Return the [x, y] coordinate for the center point of the cell that contains the specified text.  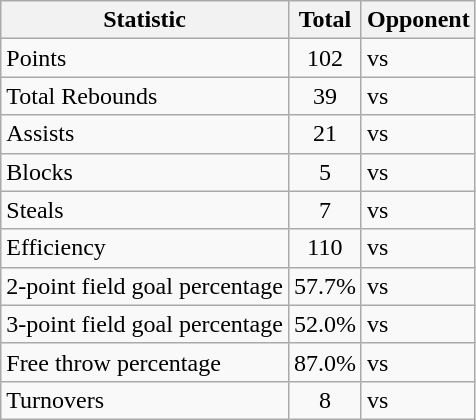
7 [324, 210]
3-point field goal percentage [145, 324]
Steals [145, 210]
102 [324, 58]
8 [324, 400]
Points [145, 58]
Total [324, 20]
5 [324, 172]
57.7% [324, 286]
Blocks [145, 172]
Turnovers [145, 400]
21 [324, 134]
Statistic [145, 20]
Free throw percentage [145, 362]
110 [324, 248]
Total Rebounds [145, 96]
52.0% [324, 324]
Opponent [418, 20]
Assists [145, 134]
2-point field goal percentage [145, 286]
Efficiency [145, 248]
39 [324, 96]
87.0% [324, 362]
